Capture the cell that displays the provided text and extract its [x, y] central coordinate. 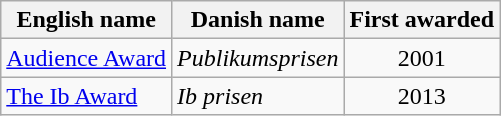
The Ib Award [86, 96]
Ib prisen [258, 96]
Publikumsprisen [258, 58]
2001 [422, 58]
English name [86, 20]
Danish name [258, 20]
Audience Award [86, 58]
First awarded [422, 20]
2013 [422, 96]
